From the cell containing the given text, extract its center point as (X, Y) coordinate. 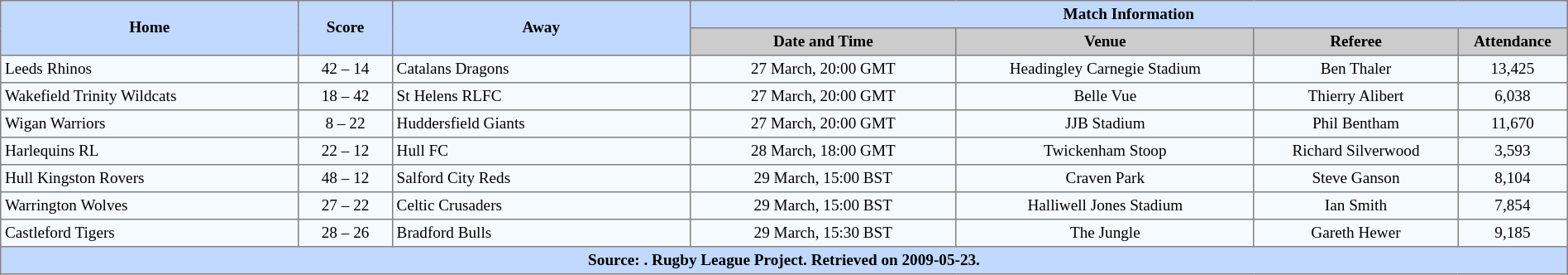
Celtic Crusaders (541, 205)
9,185 (1513, 234)
Twickenham Stoop (1105, 151)
Craven Park (1105, 179)
JJB Stadium (1105, 124)
Venue (1105, 41)
48 – 12 (346, 179)
Ben Thaler (1355, 70)
Salford City Reds (541, 179)
Leeds Rhinos (150, 70)
8 – 22 (346, 124)
42 – 14 (346, 70)
Richard Silverwood (1355, 151)
8,104 (1513, 179)
Hull Kingston Rovers (150, 179)
Ian Smith (1355, 205)
29 March, 15:30 BST (823, 234)
Castleford Tigers (150, 234)
13,425 (1513, 70)
Belle Vue (1105, 96)
Warrington Wolves (150, 205)
18 – 42 (346, 96)
27 – 22 (346, 205)
Wakefield Trinity Wildcats (150, 96)
Thierry Alibert (1355, 96)
Huddersfield Giants (541, 124)
Away (541, 28)
Attendance (1513, 41)
St Helens RLFC (541, 96)
Referee (1355, 41)
6,038 (1513, 96)
Headingley Carnegie Stadium (1105, 70)
Gareth Hewer (1355, 234)
3,593 (1513, 151)
Harlequins RL (150, 151)
Steve Ganson (1355, 179)
7,854 (1513, 205)
28 March, 18:00 GMT (823, 151)
28 – 26 (346, 234)
Date and Time (823, 41)
Halliwell Jones Stadium (1105, 205)
Match Information (1128, 15)
The Jungle (1105, 234)
Home (150, 28)
Catalans Dragons (541, 70)
11,670 (1513, 124)
22 – 12 (346, 151)
Hull FC (541, 151)
Bradford Bulls (541, 234)
Source: . Rugby League Project. Retrieved on 2009-05-23. (784, 260)
Phil Bentham (1355, 124)
Wigan Warriors (150, 124)
Score (346, 28)
